Output the [x, y] coordinate of the center of the cell containing the given text.  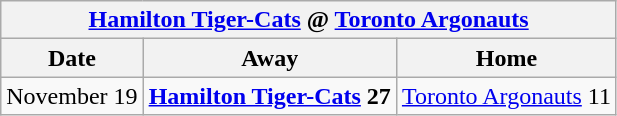
Hamilton Tiger-Cats @ Toronto Argonauts [309, 20]
Away [270, 58]
November 19 [72, 96]
Toronto Argonauts 11 [506, 96]
Date [72, 58]
Hamilton Tiger-Cats 27 [270, 96]
Home [506, 58]
